Locate the cell with the specified text and output its (X, Y) center coordinate. 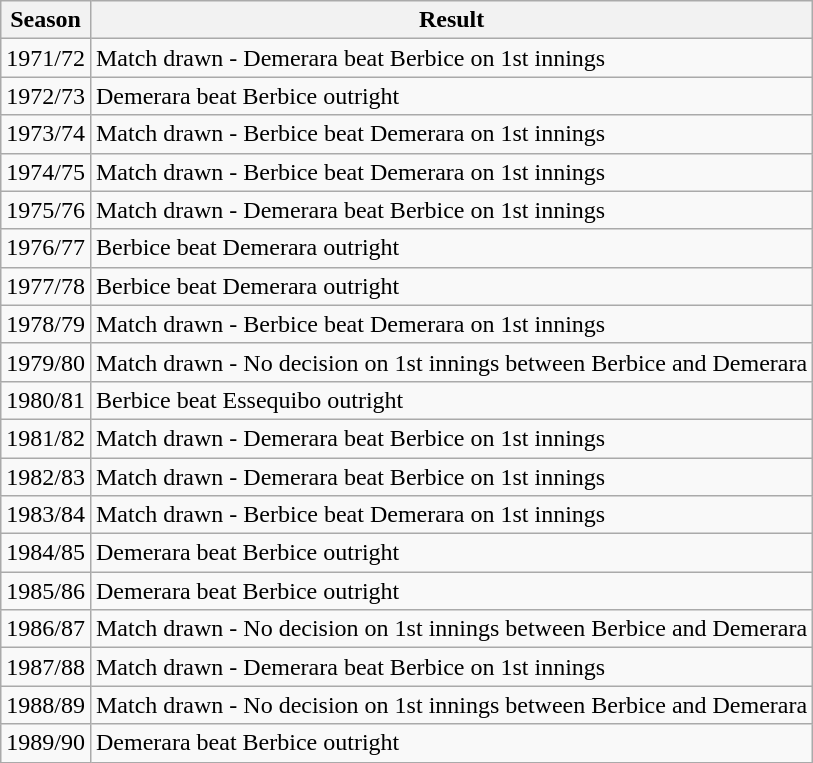
1986/87 (46, 629)
Season (46, 20)
1981/82 (46, 438)
Result (451, 20)
1988/89 (46, 705)
1984/85 (46, 553)
1982/83 (46, 477)
1974/75 (46, 172)
1971/72 (46, 58)
1975/76 (46, 210)
1980/81 (46, 400)
1972/73 (46, 96)
1979/80 (46, 362)
1989/90 (46, 743)
1983/84 (46, 515)
1985/86 (46, 591)
1978/79 (46, 324)
Berbice beat Essequibo outright (451, 400)
1976/77 (46, 248)
1973/74 (46, 134)
1987/88 (46, 667)
1977/78 (46, 286)
